Return [x, y] of the center of cell containing provided text 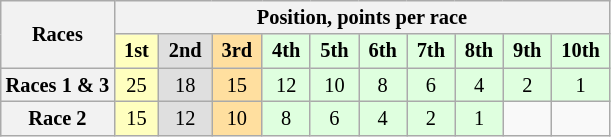
5th [334, 51]
6th [382, 51]
18 [186, 85]
10th [580, 51]
25 [136, 85]
Position, points per race [362, 17]
7th [431, 51]
9th [527, 51]
Race 2 [58, 118]
3rd [237, 51]
Races 1 & 3 [58, 85]
2nd [186, 51]
1st [136, 51]
8th [479, 51]
Races [58, 34]
4th [286, 51]
